Extract the [x, y] coordinate from the center of the cell holding the provided text.  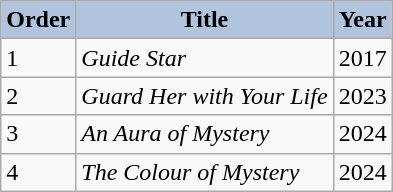
4 [38, 172]
1 [38, 58]
3 [38, 134]
An Aura of Mystery [204, 134]
Order [38, 20]
2023 [362, 96]
2017 [362, 58]
Title [204, 20]
Guide Star [204, 58]
2 [38, 96]
Year [362, 20]
Guard Her with Your Life [204, 96]
The Colour of Mystery [204, 172]
